Search for the cell housing the specified text and yield its (x, y) center coordinate. 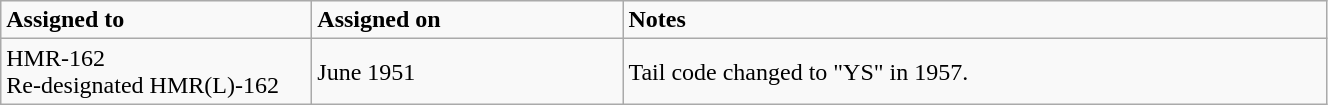
Tail code changed to "YS" in 1957. (975, 72)
Notes (975, 20)
HMR-162Re-designated HMR(L)-162 (156, 72)
Assigned on (468, 20)
June 1951 (468, 72)
Assigned to (156, 20)
